Pinpoint the cell where the given text exists, returning its [x, y] midpoint coordinate. 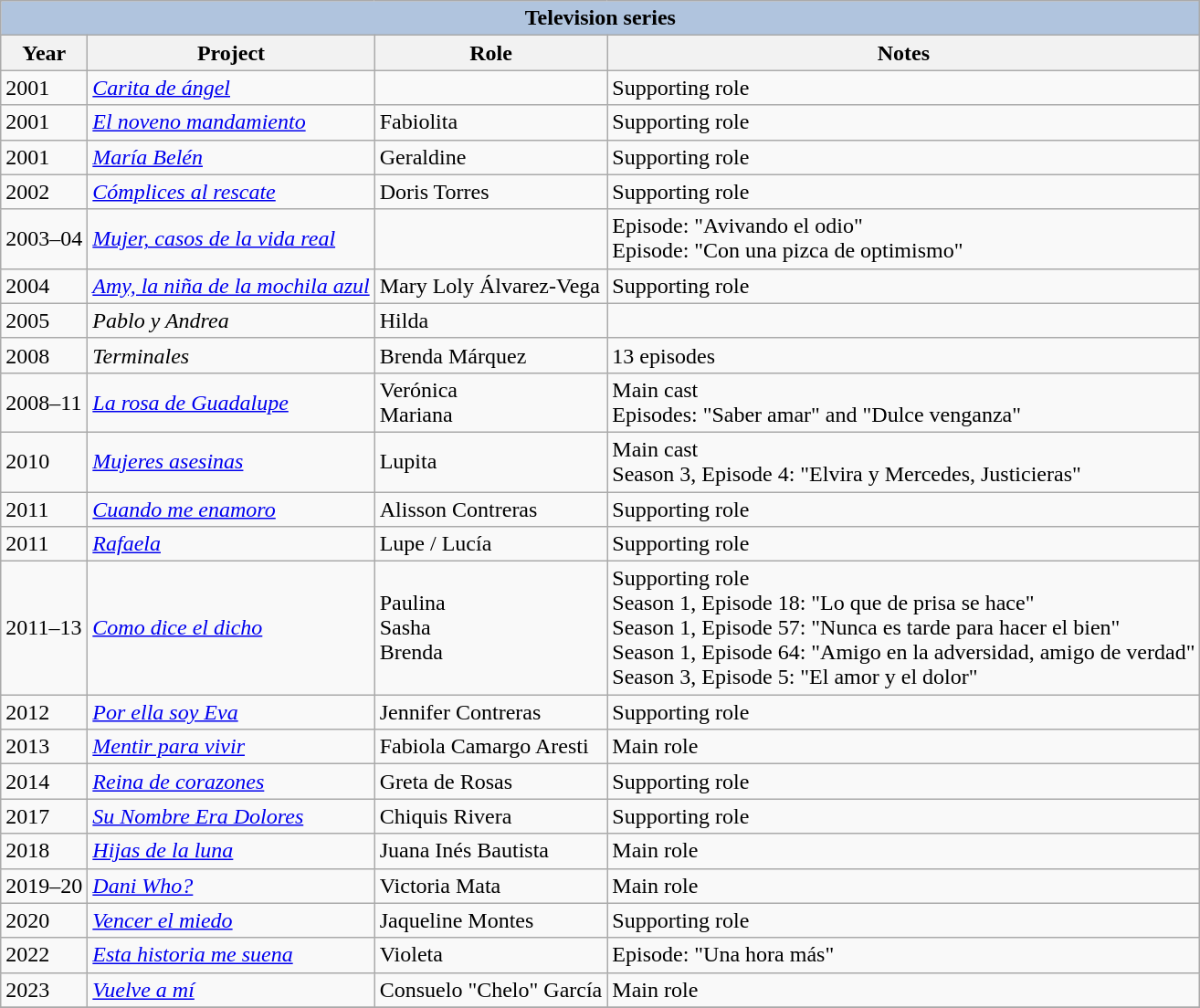
Hilda [491, 320]
Mentir para vivir [231, 747]
Main castEpisodes: "Saber amar" and "Dulce venganza" [904, 402]
Violeta [491, 955]
Hijas de la luna [231, 851]
Cómplices al rescate [231, 192]
Chiquis Rivera [491, 816]
2010 [44, 462]
Role [491, 53]
Consuelo "Chelo" García [491, 990]
Esta historia me suena [231, 955]
VerónicaMariana [491, 402]
Como dice el dicho [231, 628]
2022 [44, 955]
Reina de corazones [231, 782]
Notes [904, 53]
2013 [44, 747]
Fabiola Camargo Aresti [491, 747]
Vencer el miedo [231, 920]
2020 [44, 920]
Year [44, 53]
Project [231, 53]
2019–20 [44, 886]
Main castSeason 3, Episode 4: "Elvira y Mercedes, Justicieras" [904, 462]
Terminales [231, 355]
Victoria Mata [491, 886]
Doris Torres [491, 192]
2017 [44, 816]
Jennifer Contreras [491, 712]
Episode: "Una hora más" [904, 955]
La rosa de Guadalupe [231, 402]
Jaqueline Montes [491, 920]
2018 [44, 851]
Brenda Márquez [491, 355]
Television series [601, 18]
Rafaela [231, 544]
Lupe / Lucía [491, 544]
2003–04 [44, 239]
Alisson Contreras [491, 509]
Su Nombre Era Dolores [231, 816]
Pablo y Andrea [231, 320]
13 episodes [904, 355]
2005 [44, 320]
Carita de ángel [231, 88]
El noveno mandamiento [231, 122]
2011–13 [44, 628]
Lupita [491, 462]
Amy, la niña de la mochila azul [231, 286]
Mujer, casos de la vida real [231, 239]
2008–11 [44, 402]
Vuelve a mí [231, 990]
Cuando me enamoro [231, 509]
2023 [44, 990]
Juana Inés Bautista [491, 851]
2012 [44, 712]
2004 [44, 286]
Mary Loly Álvarez-Vega [491, 286]
2002 [44, 192]
Mujeres asesinas [231, 462]
Fabiolita [491, 122]
María Belén [231, 157]
Episode: "Avivando el odio"Episode: "Con una pizca de optimismo" [904, 239]
2014 [44, 782]
Por ella soy Eva [231, 712]
2008 [44, 355]
Greta de Rosas [491, 782]
Geraldine [491, 157]
Paulina Sasha Brenda [491, 628]
Dani Who? [231, 886]
